Find where the given text appears and provide that cell's center as [x, y] coordinate. 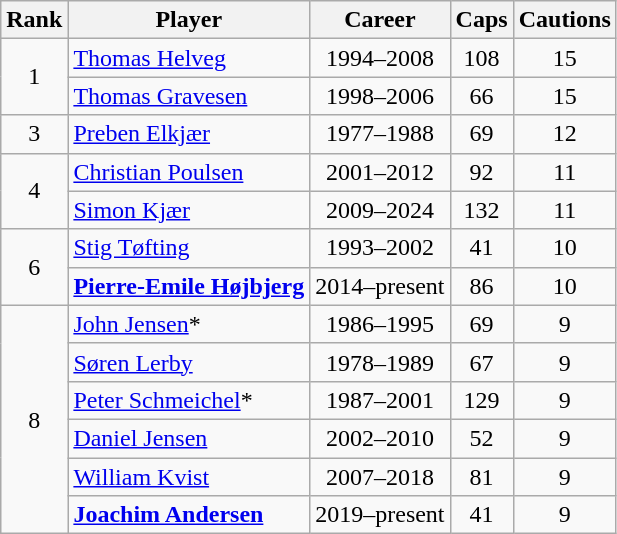
3 [34, 134]
1998–2006 [380, 96]
2002–2010 [380, 438]
Joachim Andersen [189, 515]
Simon Kjær [189, 210]
William Kvist [189, 477]
Career [380, 20]
Caps [482, 20]
129 [482, 400]
John Jensen* [189, 324]
67 [482, 362]
2019–present [380, 515]
Daniel Jensen [189, 438]
92 [482, 172]
8 [34, 419]
Thomas Helveg [189, 58]
1993–2002 [380, 248]
Christian Poulsen [189, 172]
2007–2018 [380, 477]
1994–2008 [380, 58]
Thomas Gravesen [189, 96]
86 [482, 286]
4 [34, 191]
108 [482, 58]
Stig Tøfting [189, 248]
2014–present [380, 286]
1977–1988 [380, 134]
66 [482, 96]
81 [482, 477]
Player [189, 20]
52 [482, 438]
Rank [34, 20]
Preben Elkjær [189, 134]
132 [482, 210]
2001–2012 [380, 172]
1978–1989 [380, 362]
12 [564, 134]
1 [34, 77]
Cautions [564, 20]
Peter Schmeichel* [189, 400]
6 [34, 267]
Søren Lerby [189, 362]
1987–2001 [380, 400]
2009–2024 [380, 210]
1986–1995 [380, 324]
Pierre-Emile Højbjerg [189, 286]
